Find where the given text appears and provide that cell's center as [X, Y] coordinate. 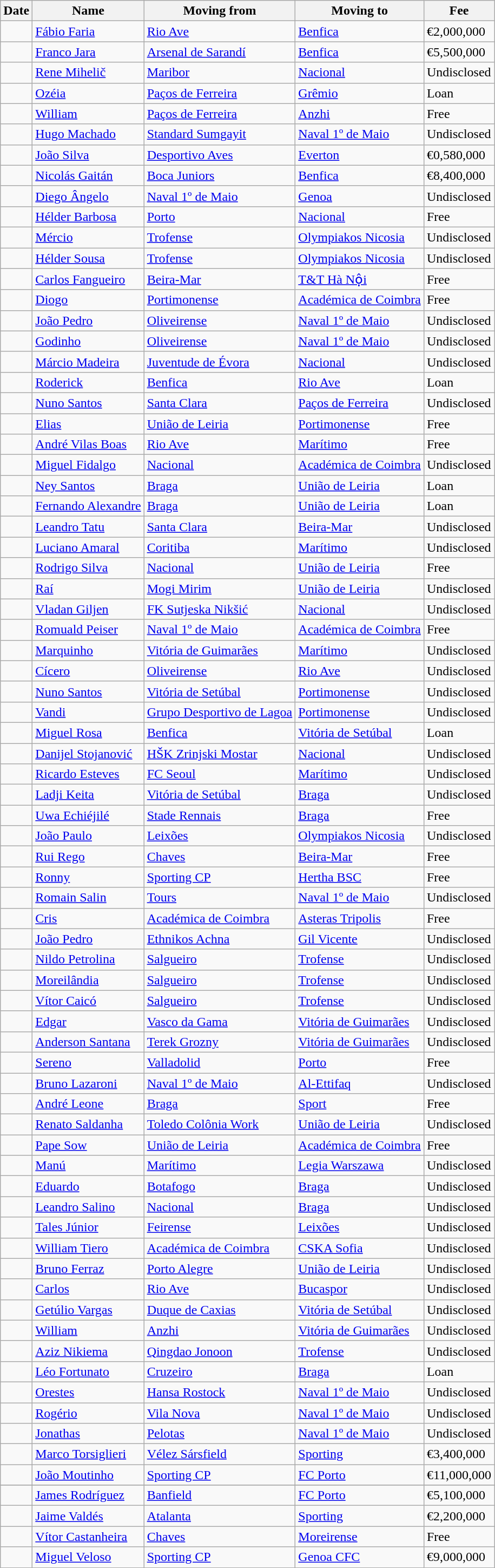
Date [16, 11]
Fábio Faria [88, 31]
Sereno [88, 1062]
James Rodríguez [88, 1495]
Botafogo [220, 1186]
Vladan Giljen [88, 609]
Leandro Salino [88, 1207]
Bruno Lazaroni [88, 1083]
Desportivo Aves [220, 155]
Hélder Barbosa [88, 217]
João Moutinho [88, 1475]
Vandi [88, 712]
Eduardo [88, 1186]
Moreilândia [88, 980]
FC Seoul [220, 774]
Vítor Castanheira [88, 1537]
€5,500,000 [459, 52]
Romuald Peiser [88, 630]
Sport [360, 1104]
Juventude de Évora [220, 362]
Marquinho [88, 650]
Manú [88, 1166]
William Tiero [88, 1248]
Fee [459, 11]
Qingdao Jonoon [220, 1351]
Rene Mihelič [88, 73]
Valladolid [220, 1062]
Nildo Petrolina [88, 959]
Cris [88, 918]
Márcio Madeira [88, 362]
Aziz Nikiema [88, 1351]
Roderick [88, 382]
Cícero [88, 671]
Gil Vicente [360, 939]
Diego Ângelo [88, 196]
Danijel Stojanović [88, 753]
Vélez Sársfield [220, 1454]
Pape Sow [88, 1145]
Ney Santos [88, 486]
Rogério [88, 1413]
€9,000,000 [459, 1557]
Ricardo Esteves [88, 774]
Rui Rego [88, 857]
Grêmio [360, 93]
Everton [360, 155]
Arsenal de Sarandí [220, 52]
Moreirense [360, 1537]
Ronny [88, 877]
Pelotas [220, 1434]
Vasco da Gama [220, 1021]
Banfield [220, 1495]
João Paulo [88, 836]
€2,000,000 [459, 31]
Terek Grozny [220, 1042]
€0,580,000 [459, 155]
Bucaspor [360, 1289]
€11,000,000 [459, 1475]
Ozéia [88, 93]
Orestes [88, 1392]
André Leone [88, 1104]
Carlos [88, 1289]
HŠK Zrinjski Mostar [220, 753]
Renato Saldanha [88, 1125]
Grupo Desportivo de Lagoa [220, 712]
Marco Torsiglieri [88, 1454]
Name [88, 11]
Romain Salin [88, 898]
Coritiba [220, 547]
Miguel Rosa [88, 733]
Boca Juniors [220, 175]
Godinho [88, 341]
Asteras Tripolis [360, 918]
Jonathas [88, 1434]
Elias [88, 424]
Toledo Colônia Work [220, 1125]
Genoa [360, 196]
€3,400,000 [459, 1454]
Rodrigo Silva [88, 568]
Ethnikos Achna [220, 939]
Feirense [220, 1227]
Legia Warszawa [360, 1166]
Genoa CFC [360, 1557]
Edgar [88, 1021]
€8,400,000 [459, 175]
Ladji Keita [88, 795]
Al-Ettifaq [360, 1083]
Diogo [88, 300]
Fernando Alexandre [88, 506]
Maribor [220, 73]
Standard Sumgayit [220, 134]
CSKA Sofia [360, 1248]
Jaime Valdés [88, 1516]
Vila Nova [220, 1413]
Moving to [360, 11]
T&T Hà Nội [360, 279]
Cruzeiro [220, 1371]
Stade Rennais [220, 815]
Léo Fortunato [88, 1371]
João Silva [88, 155]
FK Sutjeska Nikšić [220, 609]
Hansa Rostock [220, 1392]
Miguel Fidalgo [88, 465]
Atalanta [220, 1516]
Hélder Sousa [88, 258]
Duque de Caxias [220, 1310]
André Vilas Boas [88, 445]
Mogi Mirim [220, 589]
Hugo Machado [88, 134]
Hertha BSC [360, 877]
Uwa Echiéjilé [88, 815]
Luciano Amaral [88, 547]
€2,200,000 [459, 1516]
Tours [220, 898]
Mércio [88, 237]
Raí [88, 589]
Anderson Santana [88, 1042]
€5,100,000 [459, 1495]
Bruno Ferraz [88, 1269]
Carlos Fangueiro [88, 279]
Vítor Caicó [88, 1001]
Moving from [220, 11]
Franco Jara [88, 52]
Tales Júnior [88, 1227]
Leandro Tatu [88, 527]
Miguel Veloso [88, 1557]
Getúlio Vargas [88, 1310]
Nicolás Gaitán [88, 175]
Porto Alegre [220, 1269]
